Identify which cell holds the provided text, then report its (X, Y) central coordinate. 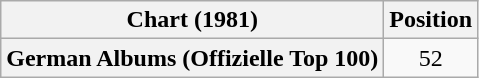
Position (431, 20)
Chart (1981) (192, 20)
52 (431, 58)
German Albums (Offizielle Top 100) (192, 58)
